Provide the (x, y) coordinate of the cell's center where the given text is located.  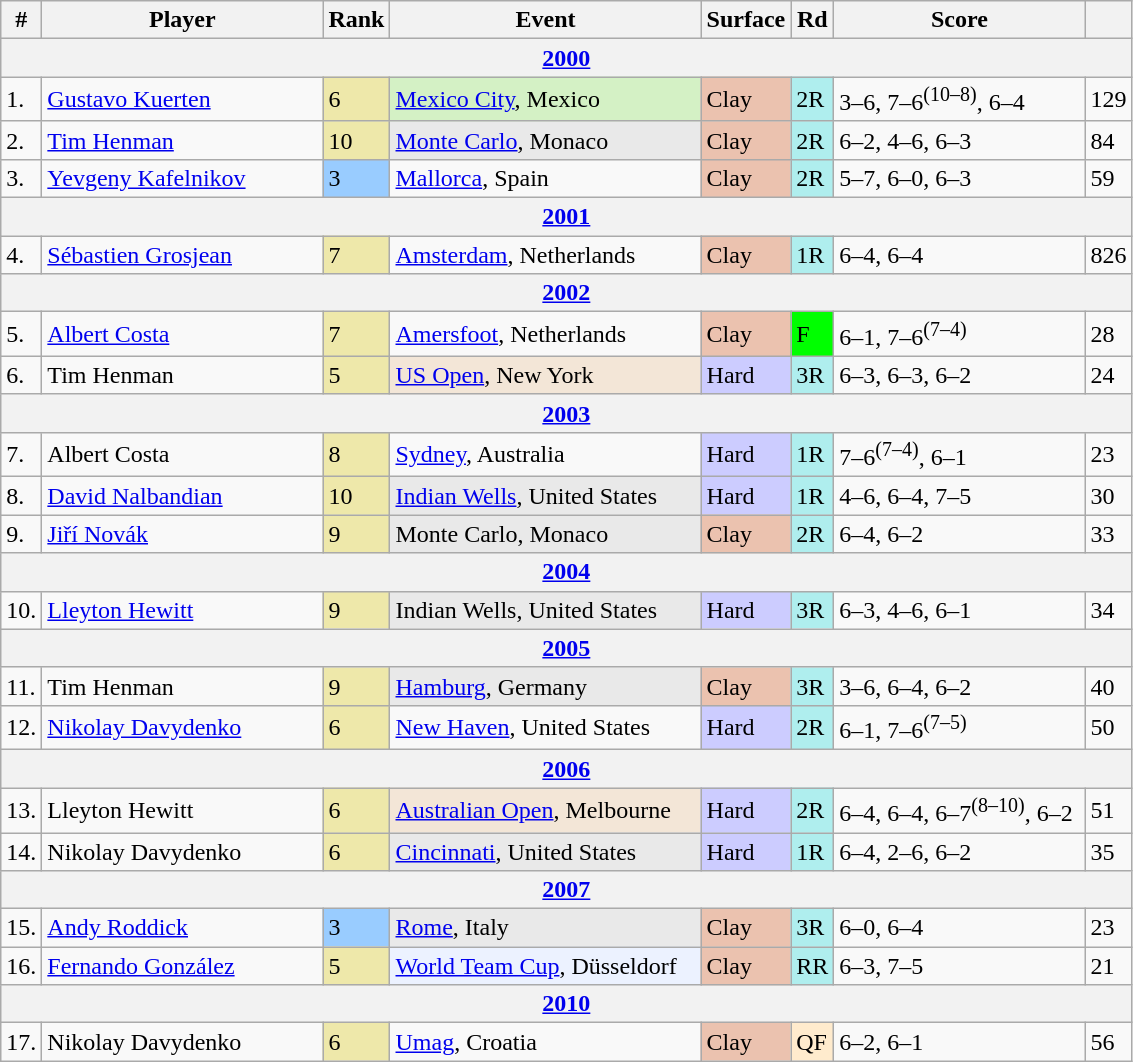
F (812, 334)
6–3, 6–3, 6–2 (960, 375)
6–4, 6–2 (960, 534)
6–2, 6–1 (960, 1042)
2007 (566, 890)
3–6, 7–6(10–8), 6–4 (960, 100)
14. (22, 852)
Jiří Novák (182, 534)
6–4, 6–4 (960, 255)
17. (22, 1042)
Rome, Italy (546, 928)
Gustavo Kuerten (182, 100)
New Haven, United States (546, 728)
David Nalbandian (182, 496)
7–6(7–4), 6–1 (960, 454)
6–3, 7–5 (960, 966)
6–1, 7–6(7–4) (960, 334)
2005 (566, 648)
2002 (566, 293)
2006 (566, 769)
8. (22, 496)
35 (1108, 852)
Rank (356, 20)
Cincinnati, United States (546, 852)
RR (812, 966)
129 (1108, 100)
40 (1108, 686)
13. (22, 810)
21 (1108, 966)
16. (22, 966)
Rd (812, 20)
Sydney, Australia (546, 454)
2000 (566, 58)
9. (22, 534)
2004 (566, 572)
Mallorca, Spain (546, 178)
Umag, Croatia (546, 1042)
59 (1108, 178)
50 (1108, 728)
51 (1108, 810)
2001 (566, 217)
24 (1108, 375)
4. (22, 255)
5. (22, 334)
2003 (566, 413)
10. (22, 610)
World Team Cup, Düsseldorf (546, 966)
Amersfoot, Netherlands (546, 334)
Andy Roddick (182, 928)
# (22, 20)
15. (22, 928)
8 (356, 454)
Australian Open, Melbourne (546, 810)
Mexico City, Mexico (546, 100)
28 (1108, 334)
1. (22, 100)
3. (22, 178)
56 (1108, 1042)
30 (1108, 496)
7. (22, 454)
Sébastien Grosjean (182, 255)
3–6, 6–4, 6–2 (960, 686)
Event (546, 20)
11. (22, 686)
6–3, 4–6, 6–1 (960, 610)
Player (182, 20)
Amsterdam, Netherlands (546, 255)
QF (812, 1042)
2. (22, 140)
6–2, 4–6, 6–3 (960, 140)
6–1, 7–6(7–5) (960, 728)
Surface (746, 20)
Fernando González (182, 966)
6. (22, 375)
34 (1108, 610)
Score (960, 20)
Yevgeny Kafelnikov (182, 178)
12. (22, 728)
33 (1108, 534)
2010 (566, 1004)
Hamburg, Germany (546, 686)
US Open, New York (546, 375)
4–6, 6–4, 7–5 (960, 496)
826 (1108, 255)
5–7, 6–0, 6–3 (960, 178)
6–4, 6–4, 6–7(8–10), 6–2 (960, 810)
84 (1108, 140)
6–0, 6–4 (960, 928)
6–4, 2–6, 6–2 (960, 852)
